Return the [X, Y] coordinate for the center point of the cell that contains the specified text.  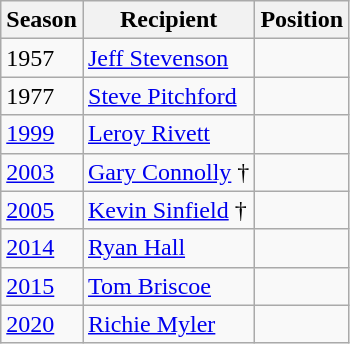
Gary Connolly † [168, 172]
Recipient [168, 20]
Kevin Sinfield † [168, 210]
Position [302, 20]
Tom Briscoe [168, 286]
Leroy Rivett [168, 134]
2005 [42, 210]
Steve Pitchford [168, 96]
Ryan Hall [168, 248]
1999 [42, 134]
1977 [42, 96]
2020 [42, 324]
Season [42, 20]
Richie Myler [168, 324]
Jeff Stevenson [168, 58]
2003 [42, 172]
2015 [42, 286]
1957 [42, 58]
2014 [42, 248]
